Detect which cell encompasses the target text, then output its (x, y) center coordinate. 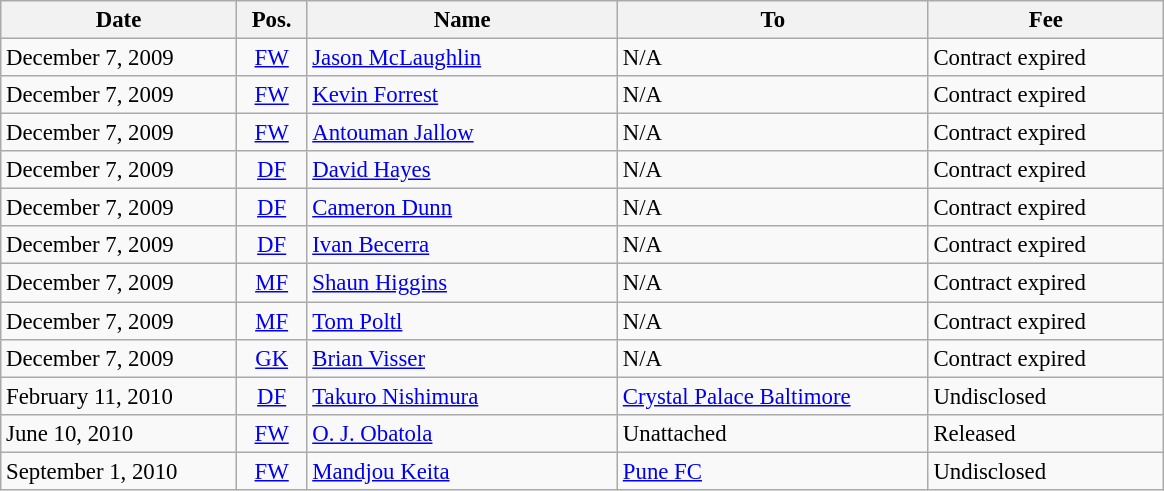
Fee (1046, 20)
Shaun Higgins (462, 283)
O. J. Obatola (462, 433)
Pos. (272, 20)
Pune FC (774, 471)
June 10, 2010 (119, 433)
Brian Visser (462, 358)
Name (462, 20)
Unattached (774, 433)
Tom Poltl (462, 321)
GK (272, 358)
To (774, 20)
Kevin Forrest (462, 95)
Takuro Nishimura (462, 396)
Released (1046, 433)
September 1, 2010 (119, 471)
Antouman Jallow (462, 133)
David Hayes (462, 170)
Mandjou Keita (462, 471)
Cameron Dunn (462, 208)
Date (119, 20)
February 11, 2010 (119, 396)
Crystal Palace Baltimore (774, 396)
Jason McLaughlin (462, 58)
Ivan Becerra (462, 245)
